For the text-containing cell, return its midpoint in [X, Y] coordinate format. 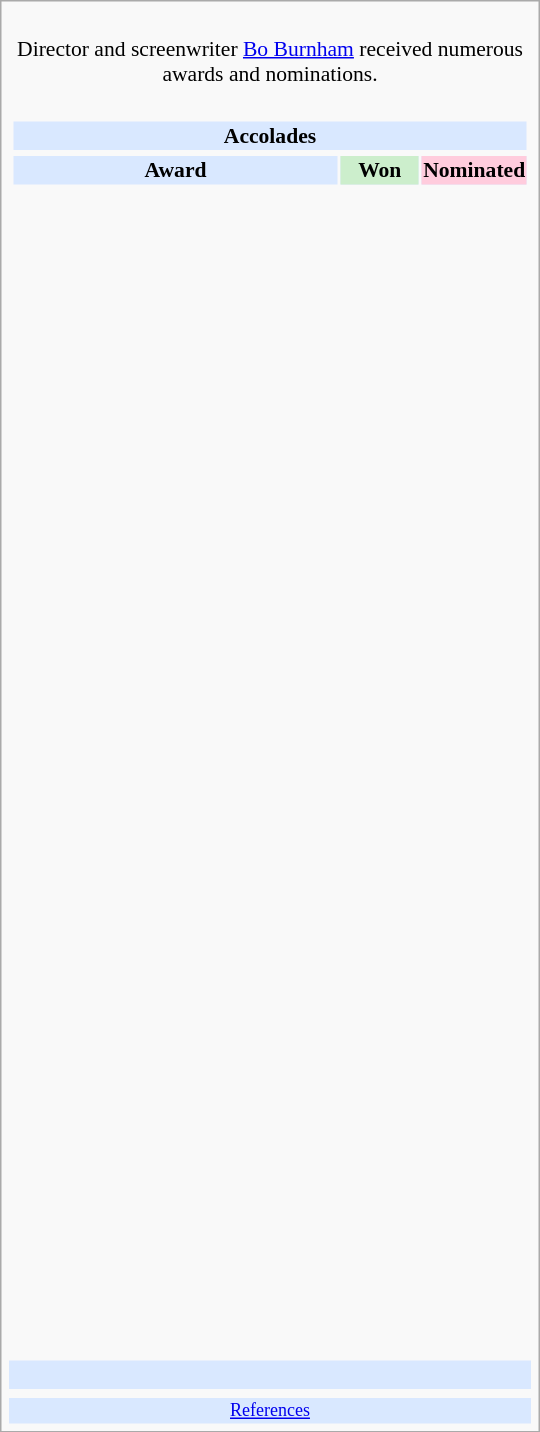
Award [175, 170]
Director and screenwriter Bo Burnham received numerous awards and nominations. [270, 49]
Accolades Award Won Nominated [270, 724]
References [270, 1411]
Nominated [474, 170]
Accolades [270, 135]
Won [380, 170]
